From the cell containing the given text, extract its center point as [x, y] coordinate. 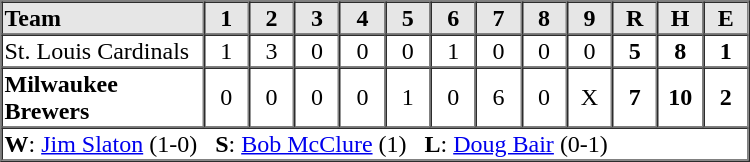
Team [103, 18]
Milwaukee Brewers [103, 98]
X [590, 98]
9 [590, 18]
R [634, 18]
4 [362, 18]
St. Louis Cardinals [103, 50]
H [680, 18]
E [726, 18]
10 [680, 98]
W: Jim Slaton (1-0) S: Bob McClure (1) L: Doug Bair (0-1) [376, 144]
